For the text-containing cell, return its midpoint in (x, y) coordinate format. 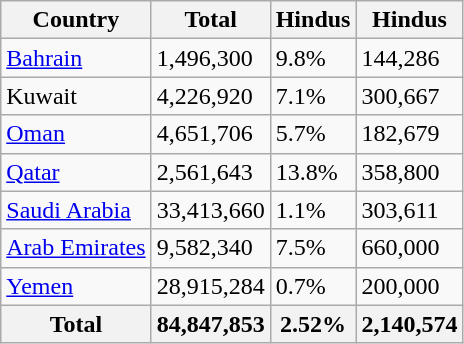
Saudi Arabia (76, 210)
303,611 (410, 210)
13.8% (313, 172)
0.7% (313, 286)
2,561,643 (210, 172)
1.1% (313, 210)
300,667 (410, 96)
5.7% (313, 134)
358,800 (410, 172)
4,226,920 (210, 96)
Kuwait (76, 96)
Yemen (76, 286)
7.1% (313, 96)
9,582,340 (210, 248)
200,000 (410, 286)
84,847,853 (210, 324)
Arab Emirates (76, 248)
660,000 (410, 248)
Oman (76, 134)
Qatar (76, 172)
144,286 (410, 58)
7.5% (313, 248)
182,679 (410, 134)
2,140,574 (410, 324)
4,651,706 (210, 134)
Bahrain (76, 58)
Country (76, 20)
2.52% (313, 324)
33,413,660 (210, 210)
1,496,300 (210, 58)
9.8% (313, 58)
28,915,284 (210, 286)
